Capture the cell that displays the provided text and extract its [X, Y] central coordinate. 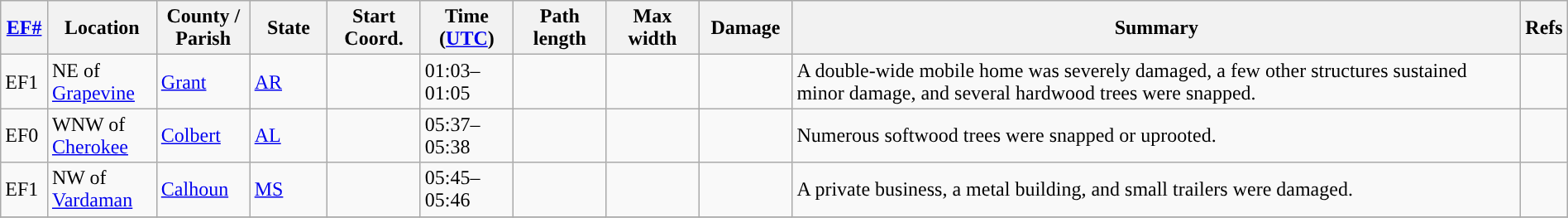
A double-wide mobile home was severely damaged, a few other structures sustained minor damage, and several hardwood trees were snapped. [1156, 81]
Grant [203, 81]
Summary [1156, 28]
NE of Grapevine [102, 81]
Max width [653, 28]
County / Parish [203, 28]
Colbert [203, 136]
WNW of Cherokee [102, 136]
Time (UTC) [466, 28]
AR [289, 81]
Location [102, 28]
Path length [560, 28]
01:03–01:05 [466, 81]
Damage [746, 28]
05:45–05:46 [466, 189]
Start Coord. [374, 28]
A private business, a metal building, and small trailers were damaged. [1156, 189]
AL [289, 136]
EF# [25, 28]
05:37–05:38 [466, 136]
MS [289, 189]
Numerous softwood trees were snapped or uprooted. [1156, 136]
Refs [1544, 28]
EF0 [25, 136]
NW of Vardaman [102, 189]
State [289, 28]
Calhoun [203, 189]
